From the cell containing the given text, extract its center point as [X, Y] coordinate. 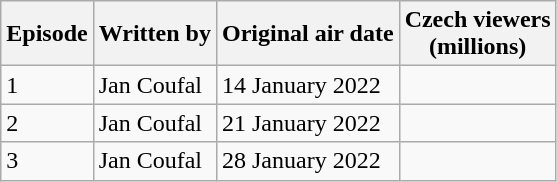
1 [47, 85]
21 January 2022 [308, 123]
Original air date [308, 34]
Czech viewers(millions) [478, 34]
Episode [47, 34]
2 [47, 123]
3 [47, 161]
28 January 2022 [308, 161]
Written by [154, 34]
14 January 2022 [308, 85]
